Identify which cell holds the provided text, then report its [X, Y] central coordinate. 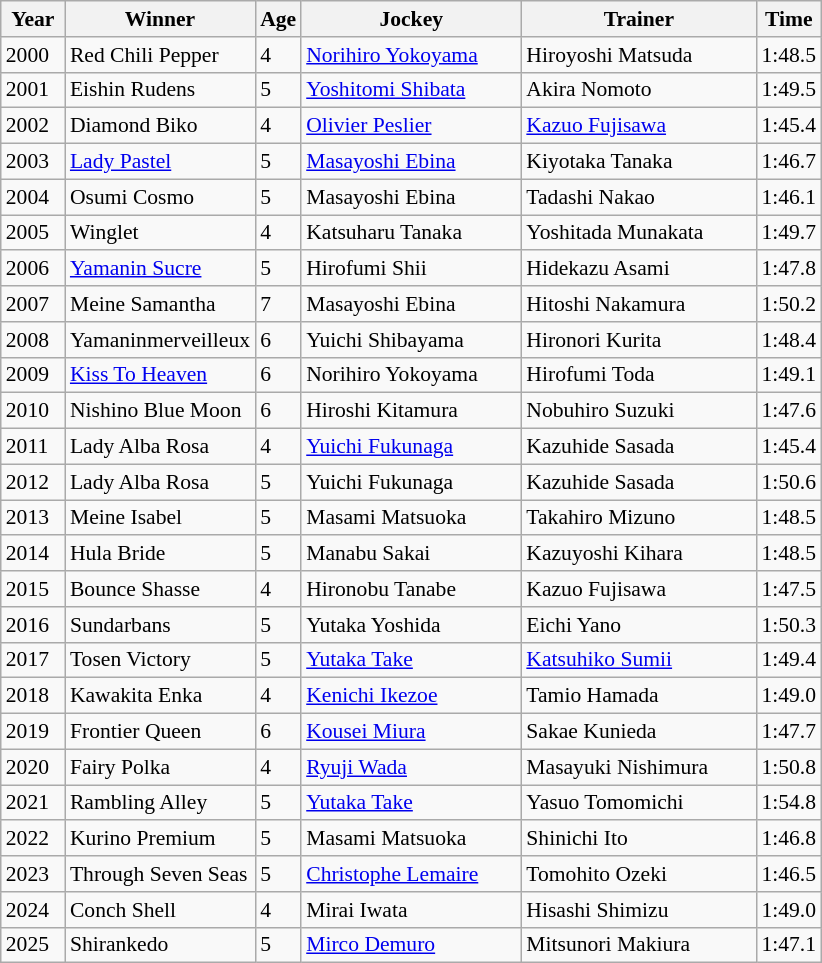
Takahiro Mizuno [638, 518]
2010 [33, 411]
Conch Shell [160, 910]
Mirai Iwata [411, 910]
Kousei Miura [411, 732]
Through Seven Seas [160, 874]
1:49.5 [788, 90]
2015 [33, 589]
Winglet [160, 233]
2006 [33, 269]
Shinichi Ito [638, 839]
2012 [33, 482]
Katsuharu Tanaka [411, 233]
Nobuhiro Suzuki [638, 411]
2020 [33, 767]
Yasuo Tomomichi [638, 803]
2002 [33, 126]
Trainer [638, 19]
Ryuji Wada [411, 767]
Meine Samantha [160, 304]
1:47.1 [788, 945]
Olivier Peslier [411, 126]
Kurino Premium [160, 839]
Tadashi Nakao [638, 197]
Nishino Blue Moon [160, 411]
Frontier Queen [160, 732]
2019 [33, 732]
2021 [33, 803]
1:49.7 [788, 233]
Age [278, 19]
Yoshitada Munakata [638, 233]
Hidekazu Asami [638, 269]
2011 [33, 447]
2008 [33, 340]
Mitsunori Makiura [638, 945]
Fairy Polka [160, 767]
Bounce Shasse [160, 589]
1:54.8 [788, 803]
Hisashi Shimizu [638, 910]
Tosen Victory [160, 660]
Meine Isabel [160, 518]
Sakae Kunieda [638, 732]
2025 [33, 945]
1:46.1 [788, 197]
2023 [33, 874]
1:49.1 [788, 375]
Hironori Kurita [638, 340]
Yutaka Yoshida [411, 625]
Lady Pastel [160, 162]
Christophe Lemaire [411, 874]
1:46.7 [788, 162]
Yuichi Shibayama [411, 340]
Yoshitomi Shibata [411, 90]
Rambling Alley [160, 803]
1:50.6 [788, 482]
Tomohito Ozeki [638, 874]
Year [33, 19]
2013 [33, 518]
2022 [33, 839]
2018 [33, 696]
1:49.4 [788, 660]
Kiss To Heaven [160, 375]
Diamond Biko [160, 126]
1:50.2 [788, 304]
2009 [33, 375]
Hiroyoshi Matsuda [638, 55]
Tamio Hamada [638, 696]
1:48.4 [788, 340]
1:46.8 [788, 839]
2005 [33, 233]
Hirofumi Shii [411, 269]
Yamanin Sucre [160, 269]
Eishin Rudens [160, 90]
Shirankedo [160, 945]
2007 [33, 304]
Manabu Sakai [411, 554]
2024 [33, 910]
1:47.6 [788, 411]
Akira Nomoto [638, 90]
Red Chili Pepper [160, 55]
Hula Bride [160, 554]
Jockey [411, 19]
Kenichi Ikezoe [411, 696]
2014 [33, 554]
Sundarbans [160, 625]
1:50.8 [788, 767]
2000 [33, 55]
2016 [33, 625]
Osumi Cosmo [160, 197]
Hironobu Tanabe [411, 589]
Yamaninmerveilleux [160, 340]
Hirofumi Toda [638, 375]
Hitoshi Nakamura [638, 304]
1:47.7 [788, 732]
1:50.3 [788, 625]
Kawakita Enka [160, 696]
Kiyotaka Tanaka [638, 162]
Hiroshi Kitamura [411, 411]
Katsuhiko Sumii [638, 660]
1:46.5 [788, 874]
Winner [160, 19]
Kazuyoshi Kihara [638, 554]
Time [788, 19]
2001 [33, 90]
1:47.5 [788, 589]
2004 [33, 197]
Masayuki Nishimura [638, 767]
7 [278, 304]
2003 [33, 162]
2017 [33, 660]
1:47.8 [788, 269]
Eichi Yano [638, 625]
Mirco Demuro [411, 945]
